Identify which cell holds the provided text, then report its [X, Y] central coordinate. 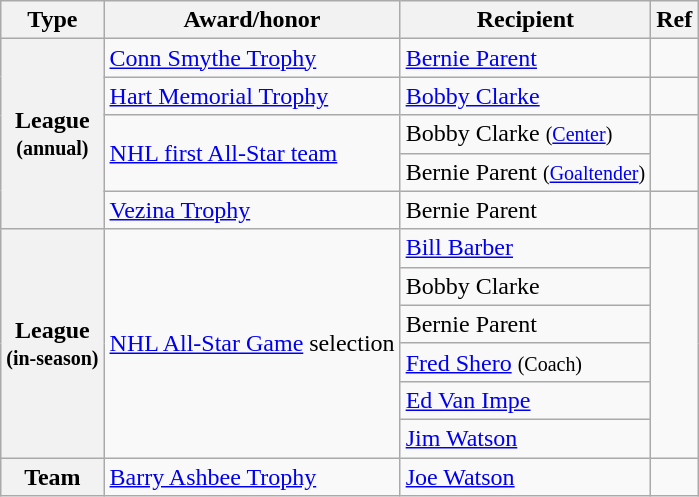
Award/honor [252, 20]
Ed Van Impe [526, 400]
Vezina Trophy [252, 210]
NHL All-Star Game selection [252, 343]
NHL first All-Star team [252, 153]
Jim Watson [526, 438]
Recipient [526, 20]
Conn Smythe Trophy [252, 58]
Joe Watson [526, 477]
Bernie Parent (Goaltender) [526, 172]
League(annual) [52, 134]
Type [52, 20]
Bobby Clarke (Center) [526, 134]
Bill Barber [526, 248]
League(in-season) [52, 343]
Team [52, 477]
Hart Memorial Trophy [252, 96]
Ref [674, 20]
Barry Ashbee Trophy [252, 477]
Fred Shero (Coach) [526, 362]
